From the cell containing the given text, extract its center point as (X, Y) coordinate. 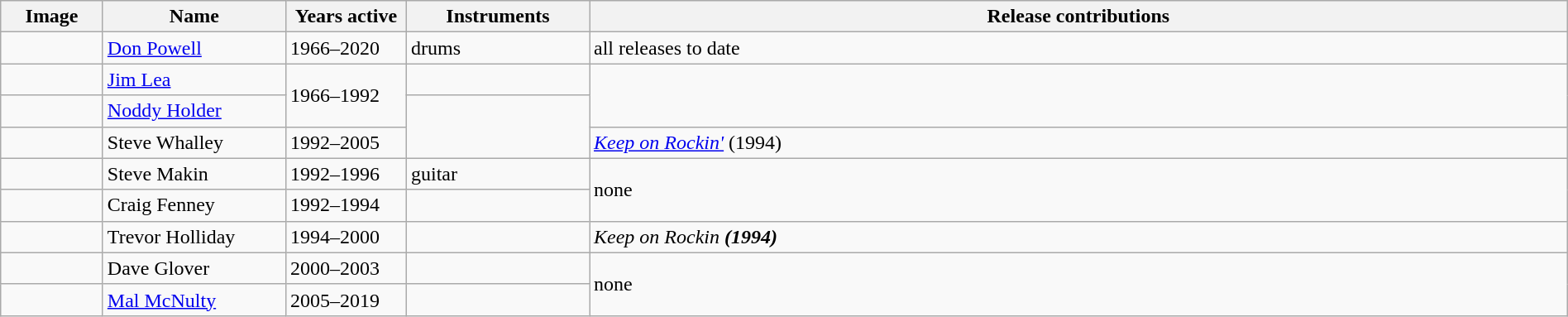
Steve Whalley (194, 142)
1992–1994 (346, 205)
1994–2000 (346, 237)
Years active (346, 17)
Release contributions (1078, 17)
Image (52, 17)
2000–2003 (346, 268)
Dave Glover (194, 268)
2005–2019 (346, 300)
Keep on Rockin (1994) (1078, 237)
guitar (498, 174)
Noddy Holder (194, 111)
Jim Lea (194, 79)
1966–2020 (346, 48)
1992–2005 (346, 142)
drums (498, 48)
Craig Fenney (194, 205)
Instruments (498, 17)
Keep on Rockin' (1994) (1078, 142)
Trevor Holliday (194, 237)
Name (194, 17)
1966–1992 (346, 95)
Mal McNulty (194, 300)
Steve Makin (194, 174)
Don Powell (194, 48)
all releases to date (1078, 48)
1992–1996 (346, 174)
